Output the [X, Y] coordinate of the center of the cell containing the given text.  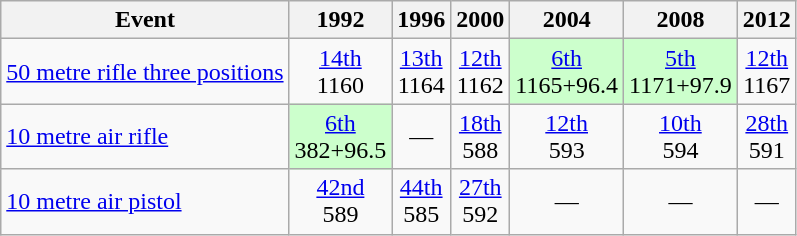
44th585 [422, 202]
12th1162 [480, 72]
Event [145, 20]
13th1164 [422, 72]
18th588 [480, 136]
1992 [340, 20]
6th382+96.5 [340, 136]
2008 [681, 20]
28th591 [766, 136]
10 metre air rifle [145, 136]
2004 [567, 20]
42nd589 [340, 202]
2000 [480, 20]
50 metre rifle three positions [145, 72]
12th1167 [766, 72]
10th594 [681, 136]
5th1171+97.9 [681, 72]
27th592 [480, 202]
10 metre air pistol [145, 202]
14th1160 [340, 72]
1996 [422, 20]
6th1165+96.4 [567, 72]
12th593 [567, 136]
2012 [766, 20]
